Find where the given text appears and provide that cell's center as (x, y) coordinate. 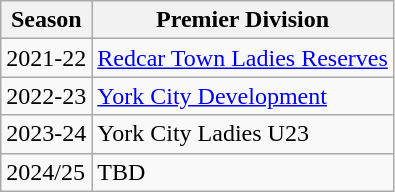
2021-22 (46, 58)
Premier Division (243, 20)
TBD (243, 172)
2022-23 (46, 96)
Redcar Town Ladies Reserves (243, 58)
2023-24 (46, 134)
2024/25 (46, 172)
York City Development (243, 96)
Season (46, 20)
York City Ladies U23 (243, 134)
